Identify which cell holds the provided text, then report its [x, y] central coordinate. 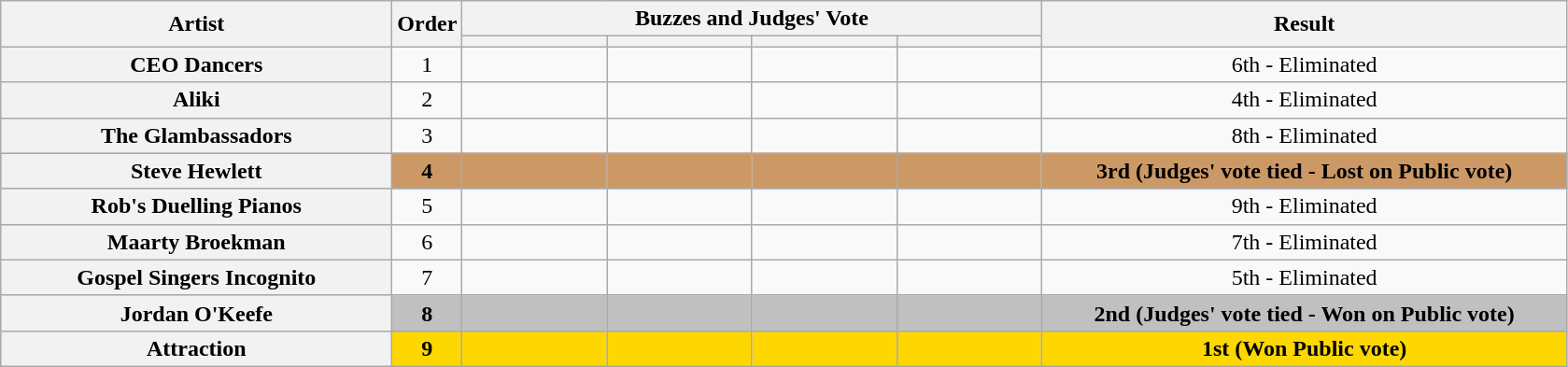
Buzzes and Judges' Vote [752, 19]
Steve Hewlett [196, 171]
Result [1304, 24]
CEO Dancers [196, 64]
4 [428, 171]
1 [428, 64]
8 [428, 313]
3rd (Judges' vote tied - Lost on Public vote) [1304, 171]
The Glambassadors [196, 135]
4th - Eliminated [1304, 100]
Aliki [196, 100]
5 [428, 206]
Maarty Broekman [196, 242]
8th - Eliminated [1304, 135]
7 [428, 277]
9 [428, 348]
5th - Eliminated [1304, 277]
6th - Eliminated [1304, 64]
7th - Eliminated [1304, 242]
Rob's Duelling Pianos [196, 206]
2 [428, 100]
Gospel Singers Incognito [196, 277]
2nd (Judges' vote tied - Won on Public vote) [1304, 313]
1st (Won Public vote) [1304, 348]
Attraction [196, 348]
Jordan O'Keefe [196, 313]
Order [428, 24]
6 [428, 242]
Artist [196, 24]
9th - Eliminated [1304, 206]
3 [428, 135]
